Locate the cell with the specified text and output its (X, Y) center coordinate. 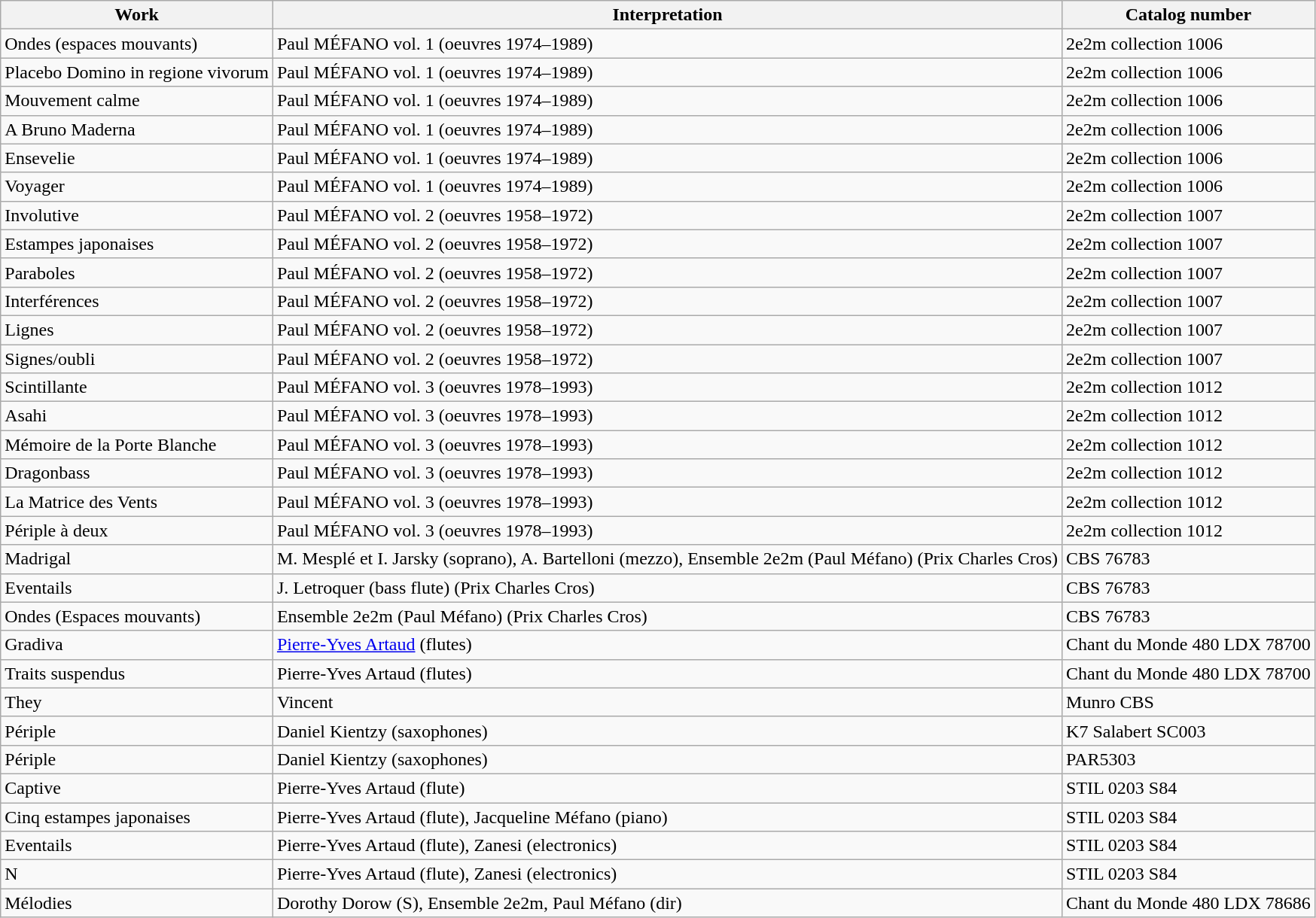
Interpretation (667, 15)
Pierre-Yves Artaud (flute) (667, 788)
Estampes japonaises (137, 244)
Chant du Monde 480 LDX 78686 (1189, 903)
K7 Salabert SC003 (1189, 731)
M. Mesplé et I. Jarsky (soprano), A. Bartelloni (mezzo), Ensemble 2e2m (Paul Méfano) (Prix Charles Cros) (667, 559)
La Matrice des Vents (137, 502)
Madrigal (137, 559)
N (137, 874)
Ondes (Espaces mouvants) (137, 616)
Interférences (137, 301)
Signes/oubli (137, 359)
Dorothy Dorow (S), Ensemble 2e2m, Paul Méfano (dir) (667, 903)
Munro CBS (1189, 702)
Asahi (137, 416)
Périple à deux (137, 530)
Ensemble 2e2m (Paul Méfano) (Prix Charles Cros) (667, 616)
Mouvement calme (137, 101)
Ensevelie (137, 158)
PAR5303 (1189, 759)
Lignes (137, 330)
Paraboles (137, 272)
Traits suspendus (137, 673)
Mélodies (137, 903)
Scintillante (137, 388)
J. Letroquer (bass flute) (Prix Charles Cros) (667, 588)
Cinq estampes japonaises (137, 816)
Vincent (667, 702)
Gradiva (137, 645)
A Bruno Maderna (137, 129)
Captive (137, 788)
Voyager (137, 187)
They (137, 702)
Catalog number (1189, 15)
Mémoire de la Porte Blanche (137, 445)
Placebo Domino in regione vivorum (137, 72)
Ondes (espaces mouvants) (137, 44)
Dragonbass (137, 473)
Work (137, 15)
Pierre-Yves Artaud (flute), Jacqueline Méfano (piano) (667, 816)
Involutive (137, 215)
